Return the [x, y] coordinate for the center point of the cell that contains the specified text.  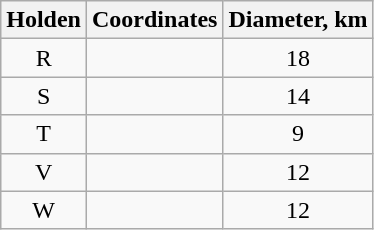
18 [298, 58]
R [44, 58]
T [44, 134]
V [44, 172]
S [44, 96]
Diameter, km [298, 20]
14 [298, 96]
9 [298, 134]
Coordinates [155, 20]
Holden [44, 20]
W [44, 210]
